From the cell containing the given text, extract its center point as (X, Y) coordinate. 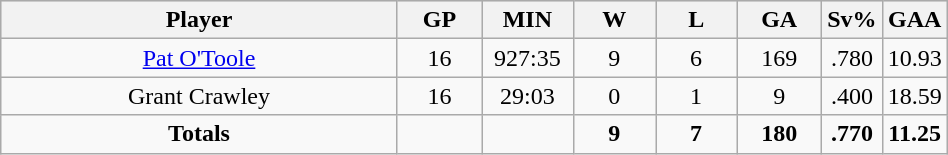
169 (780, 58)
L (696, 20)
GP (440, 20)
.400 (852, 96)
29:03 (528, 96)
Pat O'Toole (200, 58)
MIN (528, 20)
.780 (852, 58)
18.59 (914, 96)
10.93 (914, 58)
Totals (200, 134)
W (614, 20)
Player (200, 20)
GA (780, 20)
7 (696, 134)
927:35 (528, 58)
Grant Crawley (200, 96)
GAA (914, 20)
1 (696, 96)
180 (780, 134)
.770 (852, 134)
Sv% (852, 20)
11.25 (914, 134)
6 (696, 58)
0 (614, 96)
